Return the [X, Y] coordinate for the center point of the cell that contains the specified text.  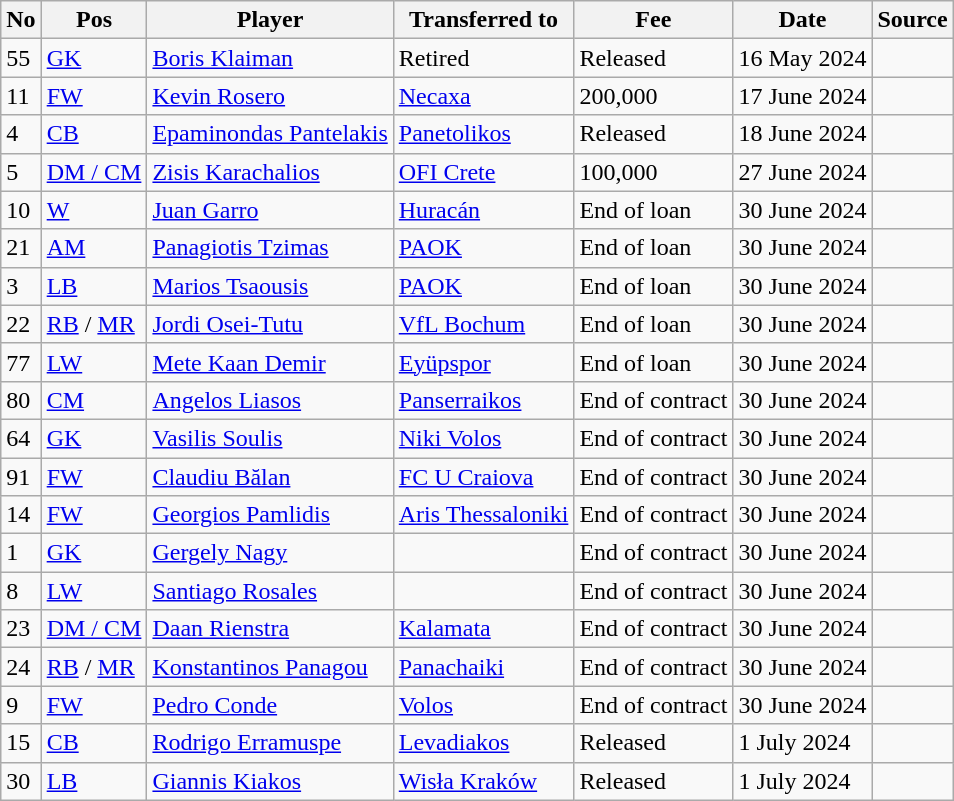
55 [21, 58]
Rodrigo Erramuspe [270, 743]
Eyüpspor [484, 362]
17 June 2024 [802, 96]
Fee [654, 20]
Kalamata [484, 629]
22 [21, 324]
Epaminondas Pantelakis [270, 134]
10 [21, 210]
OFI Crete [484, 172]
14 [21, 515]
Transferred to [484, 20]
18 June 2024 [802, 134]
Marios Tsaousis [270, 286]
200,000 [654, 96]
30 [21, 781]
Necaxa [484, 96]
23 [21, 629]
Huracán [484, 210]
21 [21, 248]
100,000 [654, 172]
FC U Craiova [484, 477]
Pos [94, 20]
27 June 2024 [802, 172]
W [94, 210]
Aris Thessaloniki [484, 515]
Zisis Karachalios [270, 172]
15 [21, 743]
Daan Rienstra [270, 629]
VfL Bochum [484, 324]
11 [21, 96]
Pedro Conde [270, 705]
Santiago Rosales [270, 591]
CM [94, 400]
Gergely Nagy [270, 553]
Giannis Kiakos [270, 781]
Kevin Rosero [270, 96]
5 [21, 172]
Panagiotis Tzimas [270, 248]
64 [21, 438]
Panachaiki [484, 667]
Retired [484, 58]
Jordi Osei-Tutu [270, 324]
Angelos Liasos [270, 400]
Niki Volos [484, 438]
4 [21, 134]
Player [270, 20]
Date [802, 20]
16 May 2024 [802, 58]
AM [94, 248]
Mete Kaan Demir [270, 362]
1 [21, 553]
Boris Klaiman [270, 58]
Vasilis Soulis [270, 438]
3 [21, 286]
Panetolikos [484, 134]
9 [21, 705]
Levadiakos [484, 743]
91 [21, 477]
Source [912, 20]
77 [21, 362]
80 [21, 400]
Konstantinos Panagou [270, 667]
Volos [484, 705]
Wisła Kraków [484, 781]
Juan Garro [270, 210]
Claudiu Bălan [270, 477]
Panserraikos [484, 400]
Georgios Pamlidis [270, 515]
No [21, 20]
24 [21, 667]
8 [21, 591]
